Output the (x, y) coordinate of the center of the cell containing the given text.  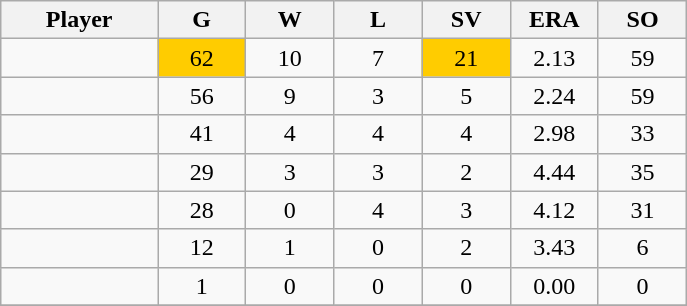
9 (290, 96)
4.12 (554, 210)
SO (642, 20)
33 (642, 134)
41 (202, 134)
56 (202, 96)
21 (466, 58)
Player (80, 20)
62 (202, 58)
2.98 (554, 134)
4.44 (554, 172)
SV (466, 20)
5 (466, 96)
G (202, 20)
28 (202, 210)
10 (290, 58)
6 (642, 248)
W (290, 20)
2.13 (554, 58)
ERA (554, 20)
31 (642, 210)
2.24 (554, 96)
35 (642, 172)
0.00 (554, 286)
12 (202, 248)
3.43 (554, 248)
7 (378, 58)
L (378, 20)
29 (202, 172)
